Determine the (X, Y) coordinate at the center of the cell enclosing the given text.  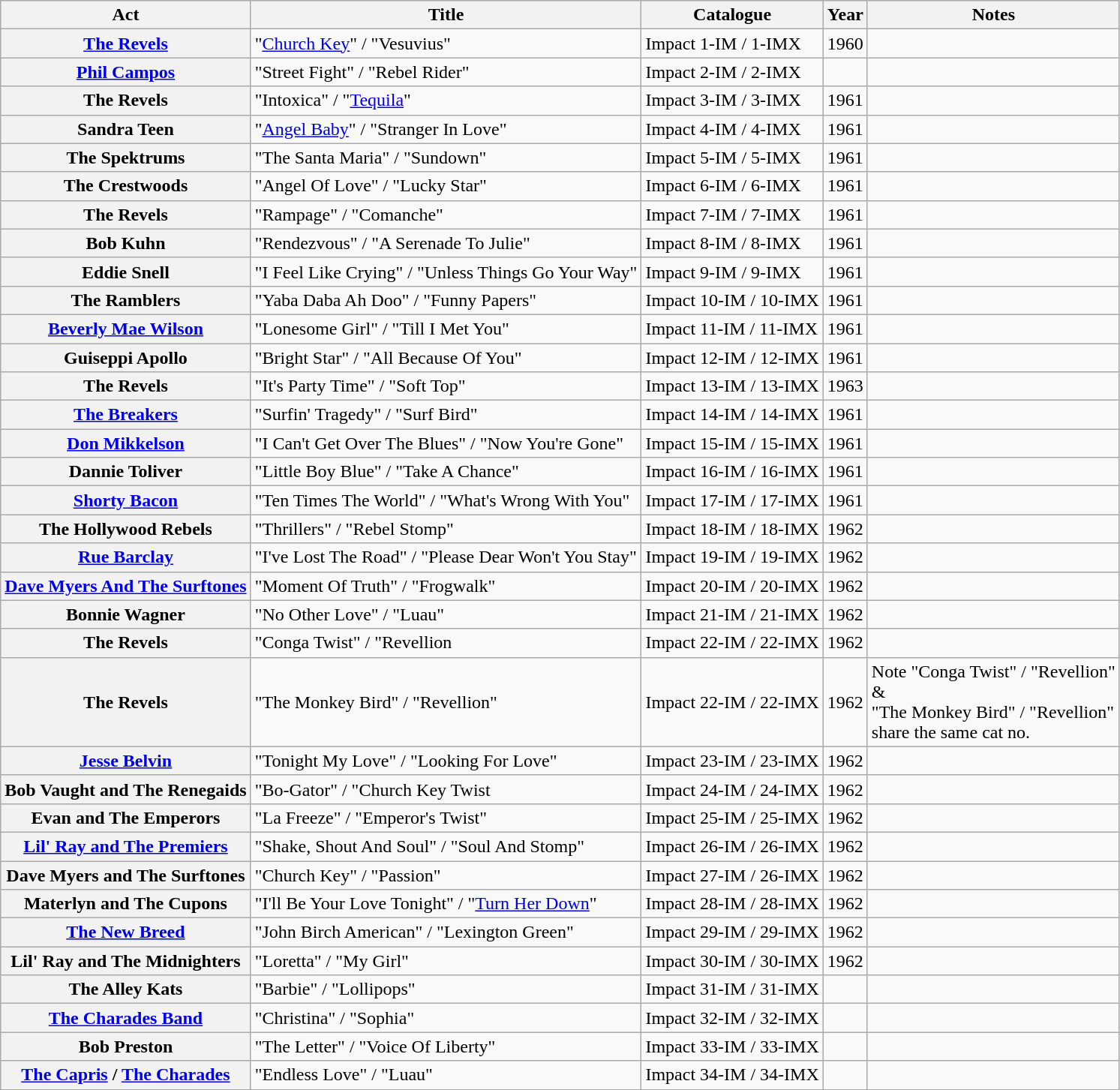
Impact 26-IM / 26-IMX (732, 846)
"Moment Of Truth" / "Frogwalk" (446, 586)
"Rendezvous" / "A Serenade To Julie" (446, 243)
Impact 1-IM / 1-IMX (732, 44)
Impact 28-IM / 28-IMX (732, 904)
Impact 13-IM / 13-IMX (732, 386)
Dannie Toliver (126, 472)
"The Santa Maria" / "Sundown" (446, 158)
The Capris / The Charades (126, 1075)
Impact 17-IM / 17-IMX (732, 500)
The Crestwoods (126, 186)
Impact 21-IM / 21-IMX (732, 614)
"Intoxica" / "Tequila" (446, 101)
"Surfin' Tragedy" / "Surf Bird" (446, 415)
"It's Party Time" / "Soft Top" (446, 386)
"Bright Star" / "All Because Of You" (446, 358)
Impact 24-IM / 24-IMX (732, 789)
"I Can't Get Over The Blues" / "Now You're Gone" (446, 443)
Phil Campos (126, 72)
Impact 27-IM / 26-IMX (732, 875)
Impact 31-IM / 31-IMX (732, 989)
Note "Conga Twist" / "Revellion"&"The Monkey Bird" / "Revellion"share the same cat no. (993, 702)
"Tonight My Love" / "Looking For Love" (446, 761)
Impact 10-IM / 10-IMX (732, 300)
Notes (993, 15)
1963 (845, 386)
"La Freeze" / "Emperor's Twist" (446, 818)
The Alley Kats (126, 989)
"Loretta" / "My Girl" (446, 961)
Year (845, 15)
"Barbie" / "Lollipops" (446, 989)
The New Breed (126, 932)
Don Mikkelson (126, 443)
"Rampage" / "Comanche" (446, 215)
Bonnie Wagner (126, 614)
Impact 2-IM / 2-IMX (732, 72)
The Spektrums (126, 158)
"Shake, Shout And Soul" / "Soul And Stomp" (446, 846)
1960 (845, 44)
"Ten Times The World" / "What's Wrong With You" (446, 500)
Impact 30-IM / 30-IMX (732, 961)
Bob Kuhn (126, 243)
Act (126, 15)
The Charades Band (126, 1018)
"Christina" / "Sophia" (446, 1018)
Shorty Bacon (126, 500)
"Street Fight" / "Rebel Rider" (446, 72)
Evan and The Emperors (126, 818)
Impact 8-IM / 8-IMX (732, 243)
"Church Key" / "Passion" (446, 875)
"No Other Love" / "Luau" (446, 614)
Impact 11-IM / 11-IMX (732, 329)
Impact 14-IM / 14-IMX (732, 415)
Materlyn and The Cupons (126, 904)
"Angel Of Love" / "Lucky Star" (446, 186)
Sandra Teen (126, 129)
Beverly Mae Wilson (126, 329)
"Bo-Gator" / "Church Key Twist (446, 789)
"I've Lost The Road" / "Please Dear Won't You Stay" (446, 557)
Jesse Belvin (126, 761)
Eddie Snell (126, 272)
"Lonesome Girl" / "Till I Met You" (446, 329)
Title (446, 15)
Dave Myers And The Surftones (126, 586)
Impact 15-IM / 15-IMX (732, 443)
Impact 33-IM / 33-IMX (732, 1046)
The Breakers (126, 415)
Impact 23-IM / 23-IMX (732, 761)
"Thrillers" / "Rebel Stomp" (446, 529)
"The Letter" / "Voice Of Liberty" (446, 1046)
"Endless Love" / "Luau" (446, 1075)
Impact 19-IM / 19-IMX (732, 557)
Impact 34-IM / 34-IMX (732, 1075)
Lil' Ray and The Midnighters (126, 961)
Impact 29-IM / 29-IMX (732, 932)
"The Monkey Bird" / "Revellion" (446, 702)
Impact 18-IM / 18-IMX (732, 529)
Bob Preston (126, 1046)
"Yaba Daba Ah Doo" / "Funny Papers" (446, 300)
Impact 12-IM / 12-IMX (732, 358)
Rue Barclay (126, 557)
Dave Myers and The Surftones (126, 875)
"Little Boy Blue" / "Take A Chance" (446, 472)
The Hollywood Rebels (126, 529)
Bob Vaught and The Renegaids (126, 789)
"I Feel Like Crying" / "Unless Things Go Your Way" (446, 272)
Impact 16-IM / 16-IMX (732, 472)
"Angel Baby" / "Stranger In Love" (446, 129)
Catalogue (732, 15)
Impact 32-IM / 32-IMX (732, 1018)
Impact 3-IM / 3-IMX (732, 101)
Guiseppi Apollo (126, 358)
Impact 9-IM / 9-IMX (732, 272)
Impact 5-IM / 5-IMX (732, 158)
Impact 20-IM / 20-IMX (732, 586)
"I'll Be Your Love Tonight" / "Turn Her Down" (446, 904)
"Church Key" / "Vesuvius" (446, 44)
Lil' Ray and The Premiers (126, 846)
Impact 6-IM / 6-IMX (732, 186)
"Conga Twist" / "Revellion (446, 643)
Impact 4-IM / 4-IMX (732, 129)
The Ramblers (126, 300)
Impact 25-IM / 25-IMX (732, 818)
"John Birch American" / "Lexington Green" (446, 932)
Impact 7-IM / 7-IMX (732, 215)
